Find where the given text appears and provide that cell's center as (x, y) coordinate. 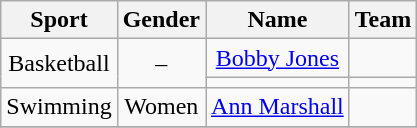
Bobby Jones (278, 58)
Swimming (59, 107)
Basketball (59, 64)
Ann Marshall (278, 107)
Name (278, 20)
Women (161, 107)
Team (383, 20)
Gender (161, 20)
Sport (59, 20)
– (161, 64)
